Pinpoint the cell where the given text exists, returning its (x, y) midpoint coordinate. 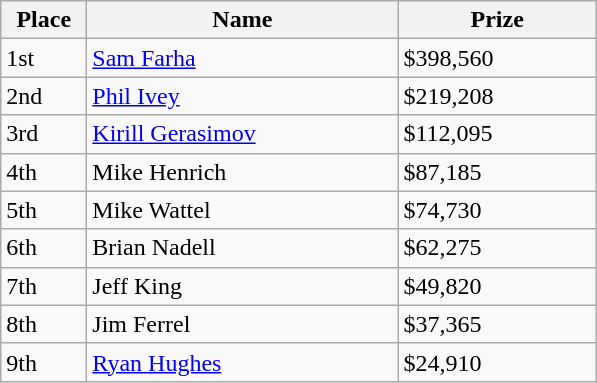
$37,365 (498, 324)
5th (44, 210)
$219,208 (498, 96)
Brian Nadell (242, 248)
6th (44, 248)
7th (44, 286)
Place (44, 20)
Sam Farha (242, 58)
$24,910 (498, 362)
8th (44, 324)
$398,560 (498, 58)
Ryan Hughes (242, 362)
$74,730 (498, 210)
$87,185 (498, 172)
$49,820 (498, 286)
1st (44, 58)
Jeff King (242, 286)
Mike Henrich (242, 172)
Kirill Gerasimov (242, 134)
Prize (498, 20)
3rd (44, 134)
4th (44, 172)
$62,275 (498, 248)
Phil Ivey (242, 96)
$112,095 (498, 134)
2nd (44, 96)
9th (44, 362)
Name (242, 20)
Mike Wattel (242, 210)
Jim Ferrel (242, 324)
